Identify which cell holds the provided text, then report its [x, y] central coordinate. 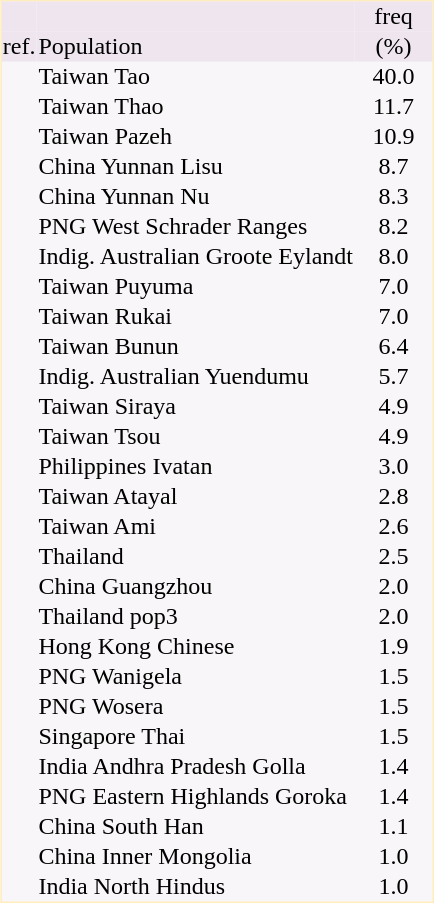
5.7 [393, 377]
1.9 [393, 647]
10.9 [393, 137]
India North Hindus [196, 887]
8.3 [393, 197]
freq [393, 17]
Taiwan Pazeh [196, 137]
40.0 [393, 77]
2.5 [393, 557]
6.4 [393, 347]
Taiwan Thao [196, 107]
Indig. Australian Groote Eylandt [196, 257]
Taiwan Bunun [196, 347]
India Andhra Pradesh Golla [196, 767]
China Yunnan Lisu [196, 167]
Taiwan Tsou [196, 437]
8.2 [393, 227]
1.1 [393, 827]
Indig. Australian Yuendumu [196, 377]
China South Han [196, 827]
Hong Kong Chinese [196, 647]
Taiwan Puyuma [196, 287]
Taiwan Atayal [196, 497]
8.0 [393, 257]
PNG Eastern Highlands Goroka [196, 797]
PNG Wosera [196, 707]
2.6 [393, 527]
China Yunnan Nu [196, 197]
11.7 [393, 107]
Taiwan Tao [196, 77]
2.8 [393, 497]
Taiwan Ami [196, 527]
Taiwan Siraya [196, 407]
(%) [393, 47]
China Inner Mongolia [196, 857]
Philippines Ivatan [196, 467]
Thailand [196, 557]
Thailand pop3 [196, 617]
Population [196, 47]
3.0 [393, 467]
China Guangzhou [196, 587]
PNG Wanigela [196, 677]
Singapore Thai [196, 737]
ref. [19, 47]
8.7 [393, 167]
Taiwan Rukai [196, 317]
PNG West Schrader Ranges [196, 227]
